From the cell containing the given text, extract its center point as (X, Y) coordinate. 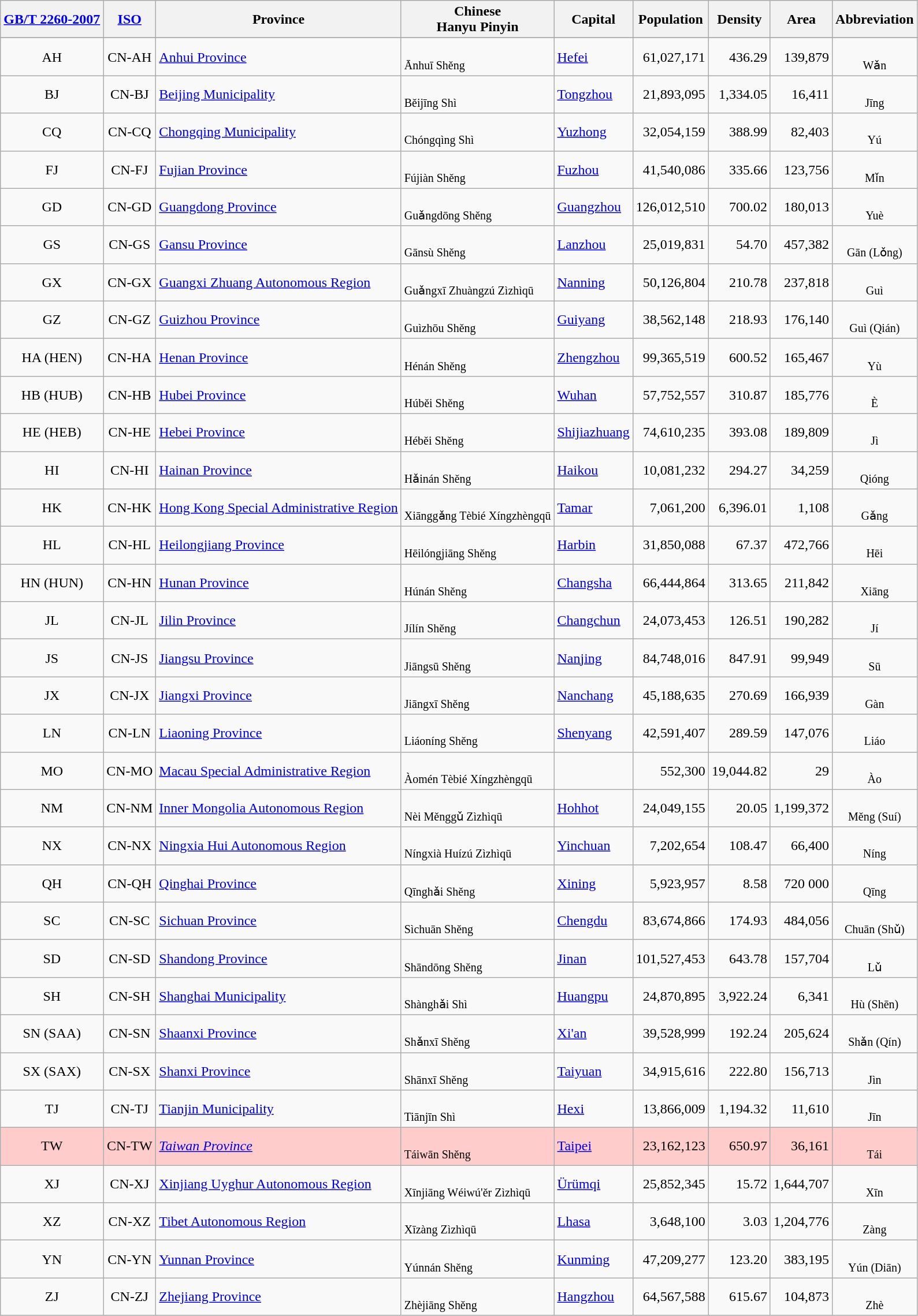
383,195 (801, 1259)
Xinjiang Uyghur Autonomous Region (278, 1184)
66,400 (801, 845)
CN-HA (129, 357)
6,396.01 (739, 508)
Zhengzhou (593, 357)
23,162,123 (670, 1147)
126,012,510 (670, 207)
Capital (593, 20)
50,126,804 (670, 282)
Taipei (593, 1147)
CN-TW (129, 1147)
Qīng (875, 883)
218.93 (739, 320)
CN-QH (129, 883)
Xīnjiāng Wéiwú'ěr Zìzhìqū (477, 1184)
83,674,866 (670, 920)
CN-SC (129, 920)
Guiyang (593, 320)
Hong Kong Special Administrative Region (278, 508)
Hù (Shēn) (875, 996)
BJ (52, 95)
165,467 (801, 357)
99,949 (801, 658)
CN-HI (129, 470)
74,610,235 (670, 432)
67.37 (739, 545)
Àomén Tèbié Xíngzhèngqū (477, 770)
Shāndōng Shěng (477, 959)
Fuzhou (593, 170)
GX (52, 282)
335.66 (739, 170)
Macau Special Administrative Region (278, 770)
84,748,016 (670, 658)
YN (52, 1259)
457,382 (801, 245)
Tongzhou (593, 95)
10,081,232 (670, 470)
CN-YN (129, 1259)
Gān (Lǒng) (875, 245)
Qinghai Province (278, 883)
3,922.24 (739, 996)
CN-MO (129, 770)
CN-HL (129, 545)
CN-NM (129, 808)
1,199,372 (801, 808)
Ānhuī Shěng (477, 57)
436.29 (739, 57)
13,866,009 (670, 1109)
Guangdong Province (278, 207)
CN-HK (129, 508)
LN (52, 733)
20.05 (739, 808)
CN-SN (129, 1034)
FJ (52, 170)
CN-LN (129, 733)
8.58 (739, 883)
289.59 (739, 733)
82,403 (801, 132)
Fujian Province (278, 170)
TJ (52, 1109)
176,140 (801, 320)
24,049,155 (670, 808)
Níng (875, 845)
Jiāngxī Shěng (477, 695)
CN-FJ (129, 170)
Tiānjīn Shì (477, 1109)
Ningxia Hui Autonomous Region (278, 845)
45,188,635 (670, 695)
Lǔ (875, 959)
Guangzhou (593, 207)
Hubei Province (278, 395)
Běijīng Shì (477, 95)
CN-GD (129, 207)
Shanghai Municipality (278, 996)
Jinan (593, 959)
Sū (875, 658)
Tibet Autonomous Region (278, 1222)
Sichuan Province (278, 920)
Kunming (593, 1259)
Population (670, 20)
294.27 (739, 470)
Taiyuan (593, 1071)
Density (739, 20)
190,282 (801, 620)
210.78 (739, 282)
XJ (52, 1184)
101,527,453 (670, 959)
JX (52, 695)
Xīn (875, 1184)
CN-GS (129, 245)
310.87 (739, 395)
Lhasa (593, 1222)
Chuān (Shǔ) (875, 920)
Changsha (593, 583)
7,202,654 (670, 845)
Province (278, 20)
Jílín Shěng (477, 620)
Nanning (593, 282)
Guizhou Province (278, 320)
24,073,453 (670, 620)
Shandong Province (278, 959)
139,879 (801, 57)
Jiangxi Province (278, 695)
61,027,171 (670, 57)
Haikou (593, 470)
1,108 (801, 508)
Jì (875, 432)
Qīnghǎi Shěng (477, 883)
847.91 (739, 658)
SH (52, 996)
CN-GX (129, 282)
Hexi (593, 1109)
Zhèjiāng Shěng (477, 1297)
CN-BJ (129, 95)
TW (52, 1147)
720 000 (801, 883)
41,540,086 (670, 170)
205,624 (801, 1034)
99,365,519 (670, 357)
JL (52, 620)
29 (801, 770)
39,528,999 (670, 1034)
Fújiàn Shěng (477, 170)
64,567,588 (670, 1297)
CN-SD (129, 959)
HN (HUN) (52, 583)
Jí (875, 620)
CN-HN (129, 583)
157,704 (801, 959)
Shenyang (593, 733)
Hēilóngjiāng Shěng (477, 545)
Yù (875, 357)
CN-NX (129, 845)
Heilongjiang Province (278, 545)
Zhejiang Province (278, 1297)
1,204,776 (801, 1222)
Guǎngxī Zhuàngzú Zìzhìqū (477, 282)
Hunan Province (278, 583)
11,610 (801, 1109)
Shànghǎi Shì (477, 996)
Hēi (875, 545)
Guì (Qián) (875, 320)
Qióng (875, 470)
Xining (593, 883)
Zhè (875, 1297)
38,562,148 (670, 320)
Shanxi Province (278, 1071)
CN-ZJ (129, 1297)
552,300 (670, 770)
Tamar (593, 508)
104,873 (801, 1297)
192.24 (739, 1034)
Tái (875, 1147)
HE (HEB) (52, 432)
Gǎng (875, 508)
CN-XJ (129, 1184)
Liaoning Province (278, 733)
Húnán Shěng (477, 583)
Hebei Province (278, 432)
34,259 (801, 470)
CN-SH (129, 996)
Shǎnxī Shěng (477, 1034)
600.52 (739, 357)
66,444,864 (670, 583)
189,809 (801, 432)
Abbreviation (875, 20)
Hǎinán Shěng (477, 470)
Jiangsu Province (278, 658)
Hénán Shěng (477, 357)
Nanjing (593, 658)
123.20 (739, 1259)
SX (SAX) (52, 1071)
472,766 (801, 545)
Ürümqi (593, 1184)
Yúnnán Shěng (477, 1259)
Hohhot (593, 808)
Shaanxi Province (278, 1034)
313.65 (739, 583)
3.03 (739, 1222)
CN-GZ (129, 320)
È (875, 395)
Shijiazhuang (593, 432)
643.78 (739, 959)
180,013 (801, 207)
57,752,557 (670, 395)
126.51 (739, 620)
Anhui Province (278, 57)
Harbin (593, 545)
166,939 (801, 695)
Héběi Shěng (477, 432)
Mǐn (875, 170)
Gansu Province (278, 245)
Henan Province (278, 357)
Chengdu (593, 920)
CN-AH (129, 57)
NM (52, 808)
147,076 (801, 733)
1,334.05 (739, 95)
6,341 (801, 996)
CN-TJ (129, 1109)
Yún (Diān) (875, 1259)
Wǎn (875, 57)
CN-XZ (129, 1222)
Wuhan (593, 395)
Jīn (875, 1109)
Yinchuan (593, 845)
Xiāng (875, 583)
Taiwan Province (278, 1147)
Nanchang (593, 695)
HA (HEN) (52, 357)
5,923,957 (670, 883)
Hangzhou (593, 1297)
Chóngqìng Shì (477, 132)
Hefei (593, 57)
Yú (875, 132)
AH (52, 57)
CN-HB (129, 395)
Liáo (875, 733)
211,842 (801, 583)
CN-HE (129, 432)
Area (801, 20)
123,756 (801, 170)
Yuzhong (593, 132)
Níngxià Huízú Zìzhìqū (477, 845)
GD (52, 207)
Guangxi Zhuang Autonomous Region (278, 282)
31,850,088 (670, 545)
222.80 (739, 1071)
270.69 (739, 695)
Jilin Province (278, 620)
XZ (52, 1222)
7,061,200 (670, 508)
Shānxī Shěng (477, 1071)
MO (52, 770)
JS (52, 658)
Gàn (875, 695)
CN-JL (129, 620)
Liáoníng Shěng (477, 733)
Xi'an (593, 1034)
42,591,407 (670, 733)
ZJ (52, 1297)
Lanzhou (593, 245)
24,870,895 (670, 996)
34,915,616 (670, 1071)
SN (SAA) (52, 1034)
Húběi Shěng (477, 395)
HI (52, 470)
Měng (Suí) (875, 808)
Xiānggǎng Tèbié Xíngzhèngqū (477, 508)
GS (52, 245)
CN-JX (129, 695)
Jiāngsū Shěng (477, 658)
1,644,707 (801, 1184)
CN-SX (129, 1071)
CN-CQ (129, 132)
Beijing Municipality (278, 95)
185,776 (801, 395)
CN-JS (129, 658)
Hainan Province (278, 470)
Gānsù Shěng (477, 245)
SD (52, 959)
1,194.32 (739, 1109)
16,411 (801, 95)
156,713 (801, 1071)
3,648,100 (670, 1222)
Guǎngdōng Shěng (477, 207)
Guìzhōu Shěng (477, 320)
GB/T 2260-2007 (52, 20)
Shǎn (Qín) (875, 1034)
Chongqing Municipality (278, 132)
237,818 (801, 282)
NX (52, 845)
GZ (52, 320)
36,161 (801, 1147)
ChineseHanyu Pinyin (477, 20)
Guì (875, 282)
54.70 (739, 245)
19,044.82 (739, 770)
ISO (129, 20)
SC (52, 920)
Tianjin Municipality (278, 1109)
Zàng (875, 1222)
Jīng (875, 95)
Sìchuān Shěng (477, 920)
Xīzàng Zìzhìqū (477, 1222)
Ào (875, 770)
Nèi Měnggǔ Zìzhìqū (477, 808)
650.97 (739, 1147)
HB (HUB) (52, 395)
Táiwān Shěng (477, 1147)
25,019,831 (670, 245)
15.72 (739, 1184)
393.08 (739, 432)
700.02 (739, 207)
HK (52, 508)
25,852,345 (670, 1184)
Jìn (875, 1071)
CQ (52, 132)
Yuè (875, 207)
Yunnan Province (278, 1259)
Inner Mongolia Autonomous Region (278, 808)
QH (52, 883)
47,209,277 (670, 1259)
Changchun (593, 620)
388.99 (739, 132)
Huangpu (593, 996)
21,893,095 (670, 95)
108.47 (739, 845)
HL (52, 545)
615.67 (739, 1297)
484,056 (801, 920)
32,054,159 (670, 132)
174.93 (739, 920)
